Extract the [x, y] coordinate from the center of the cell holding the provided text.  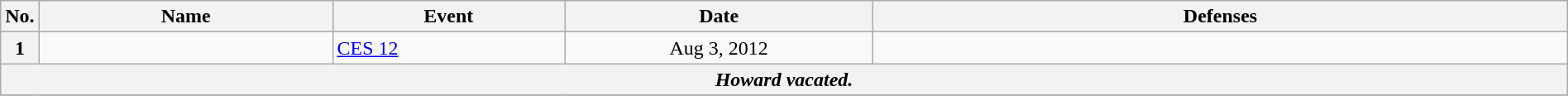
Name [185, 17]
Aug 3, 2012 [718, 48]
CES 12 [448, 48]
Defenses [1221, 17]
Event [448, 17]
Date [718, 17]
Howard vacated. [784, 79]
No. [20, 17]
1 [20, 48]
